Return the [x, y] coordinate for the center point of the cell that contains the specified text.  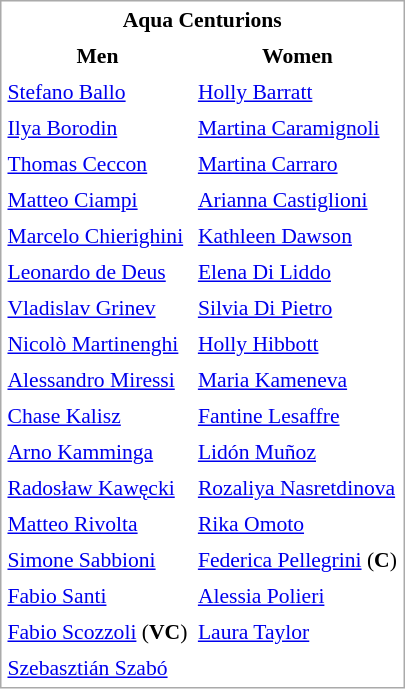
Matteo Rivolta [98, 524]
Alessia Polieri [297, 596]
Holly Barratt [297, 92]
Arno Kamminga [98, 452]
Martina Carraro [297, 164]
Rozaliya Nasretdinova [297, 488]
Leonardo de Deus [98, 272]
Thomas Ceccon [98, 164]
Fabio Scozzoli (VC) [98, 632]
Alessandro Miressi [98, 380]
Martina Caramignoli [297, 128]
Holly Hibbott [297, 344]
Fabio Santi [98, 596]
Radosław Kawęcki [98, 488]
Maria Kameneva [297, 380]
Simone Sabbioni [98, 560]
Matteo Ciampi [98, 200]
Kathleen Dawson [297, 236]
Fantine Lesaffre [297, 416]
Elena Di Liddo [297, 272]
Stefano Ballo [98, 92]
Vladislav Grinev [98, 308]
Chase Kalisz [98, 416]
Aqua Centurions [202, 20]
Ilya Borodin [98, 128]
Rika Omoto [297, 524]
Szebasztián Szabó [98, 668]
Nicolò Martinenghi [98, 344]
Marcelo Chierighini [98, 236]
Laura Taylor [297, 632]
Federica Pellegrini (C) [297, 560]
Lidón Muñoz [297, 452]
Women [297, 56]
Men [98, 56]
Arianna Castiglioni [297, 200]
Silvia Di Pietro [297, 308]
